Capture the cell that displays the provided text and extract its (x, y) central coordinate. 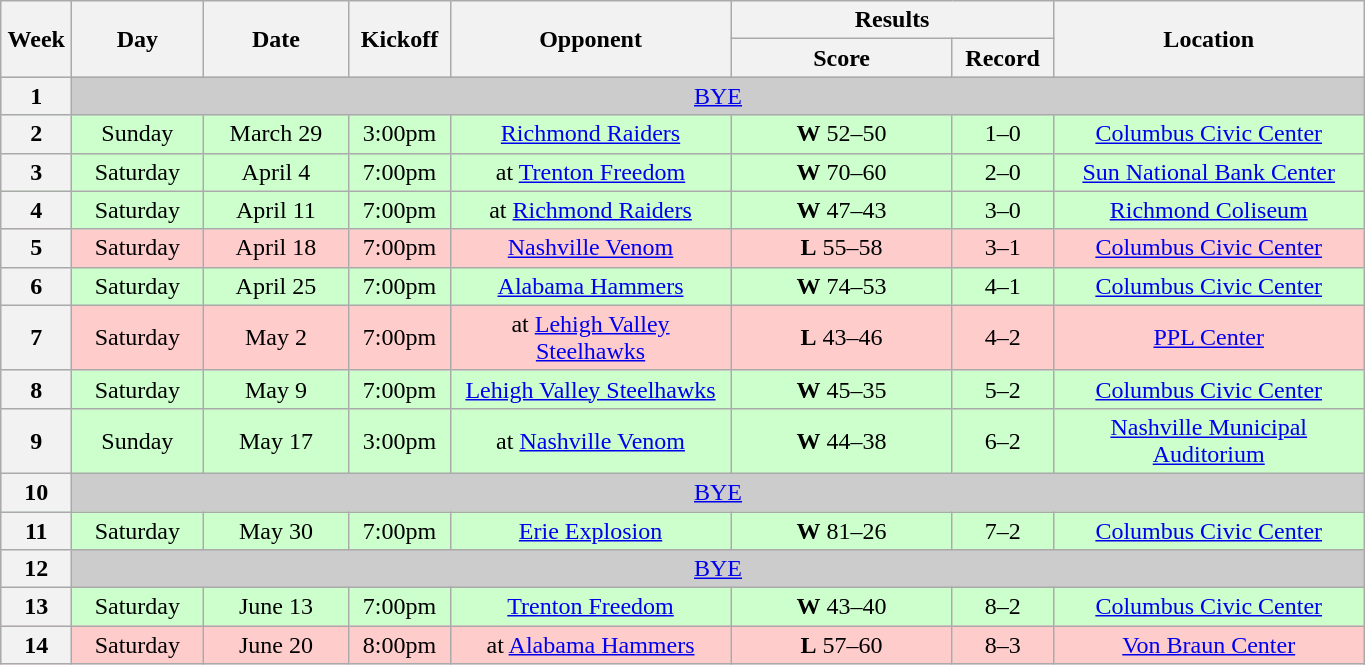
at Richmond Raiders (590, 210)
3 (36, 172)
7–2 (1002, 531)
Record (1002, 58)
PPL Center (1208, 338)
W 70–60 (842, 172)
L 43–46 (842, 338)
W 44–38 (842, 440)
6 (36, 286)
13 (36, 607)
Sun National Bank Center (1208, 172)
Opponent (590, 39)
Score (842, 58)
Nashville Municipal Auditorium (1208, 440)
Erie Explosion (590, 531)
May 17 (276, 440)
Von Braun Center (1208, 645)
Kickoff (400, 39)
April 18 (276, 248)
at Nashville Venom (590, 440)
W 81–26 (842, 531)
9 (36, 440)
W 52–50 (842, 134)
June 13 (276, 607)
May 9 (276, 389)
Day (138, 39)
8 (36, 389)
Trenton Freedom (590, 607)
W 45–35 (842, 389)
1–0 (1002, 134)
7 (36, 338)
8:00pm (400, 645)
at Alabama Hammers (590, 645)
8–2 (1002, 607)
5–2 (1002, 389)
W 43–40 (842, 607)
4–1 (1002, 286)
10 (36, 492)
Date (276, 39)
4–2 (1002, 338)
12 (36, 569)
Richmond Coliseum (1208, 210)
11 (36, 531)
Week (36, 39)
14 (36, 645)
April 11 (276, 210)
2 (36, 134)
May 2 (276, 338)
April 25 (276, 286)
Richmond Raiders (590, 134)
Location (1208, 39)
Results (892, 20)
at Trenton Freedom (590, 172)
March 29 (276, 134)
5 (36, 248)
4 (36, 210)
3–0 (1002, 210)
May 30 (276, 531)
1 (36, 96)
Lehigh Valley Steelhawks (590, 389)
2–0 (1002, 172)
W 47–43 (842, 210)
3–1 (1002, 248)
at Lehigh Valley Steelhawks (590, 338)
W 74–53 (842, 286)
Alabama Hammers (590, 286)
June 20 (276, 645)
L 55–58 (842, 248)
8–3 (1002, 645)
April 4 (276, 172)
L 57–60 (842, 645)
6–2 (1002, 440)
Nashville Venom (590, 248)
